From the cell containing the given text, extract its center point as [X, Y] coordinate. 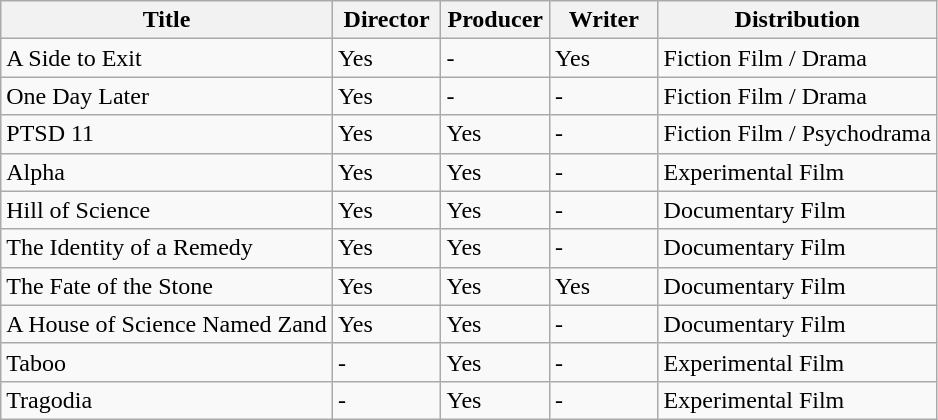
Taboo [167, 362]
Title [167, 20]
A House of Science Named Zand [167, 324]
One Day Later [167, 96]
Producer [496, 20]
Writer [604, 20]
Fiction Film / Psychodrama [797, 134]
Hill of Science [167, 210]
Distribution [797, 20]
A Side to Exit [167, 58]
The Fate of the Stone [167, 286]
Director [386, 20]
Tragodia [167, 400]
The Identity of a Remedy [167, 248]
Alpha [167, 172]
PTSD 11 [167, 134]
